Return [X, Y] of the center of cell containing provided text 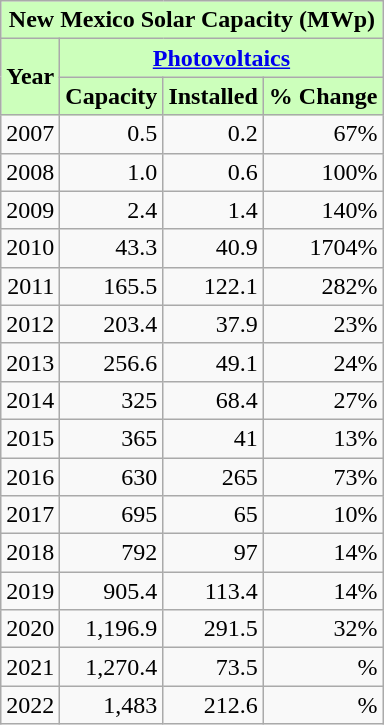
2019 [30, 591]
23% [323, 324]
2013 [30, 362]
365 [112, 438]
905.4 [112, 591]
695 [112, 515]
2007 [30, 134]
2009 [30, 210]
% Change [323, 96]
67% [323, 134]
0.5 [112, 134]
113.4 [213, 591]
32% [323, 629]
1,483 [112, 705]
2016 [30, 477]
0.2 [213, 134]
43.3 [112, 248]
37.9 [213, 324]
97 [213, 553]
Installed [213, 96]
100% [323, 172]
2008 [30, 172]
2011 [30, 286]
New Mexico Solar Capacity (MWp) [192, 20]
40.9 [213, 248]
1,196.9 [112, 629]
256.6 [112, 362]
1.4 [213, 210]
0.6 [213, 172]
73% [323, 477]
68.4 [213, 400]
2010 [30, 248]
325 [112, 400]
291.5 [213, 629]
2017 [30, 515]
212.6 [213, 705]
2021 [30, 667]
2014 [30, 400]
Photovoltaics [222, 58]
2.4 [112, 210]
Capacity [112, 96]
1.0 [112, 172]
Year [30, 77]
265 [213, 477]
2018 [30, 553]
2020 [30, 629]
165.5 [112, 286]
27% [323, 400]
140% [323, 210]
282% [323, 286]
49.1 [213, 362]
122.1 [213, 286]
13% [323, 438]
24% [323, 362]
1,270.4 [112, 667]
203.4 [112, 324]
2015 [30, 438]
41 [213, 438]
65 [213, 515]
2012 [30, 324]
1704% [323, 248]
10% [323, 515]
792 [112, 553]
73.5 [213, 667]
2022 [30, 705]
630 [112, 477]
